Return the (X, Y) coordinate for the center point of the cell that contains the specified text.  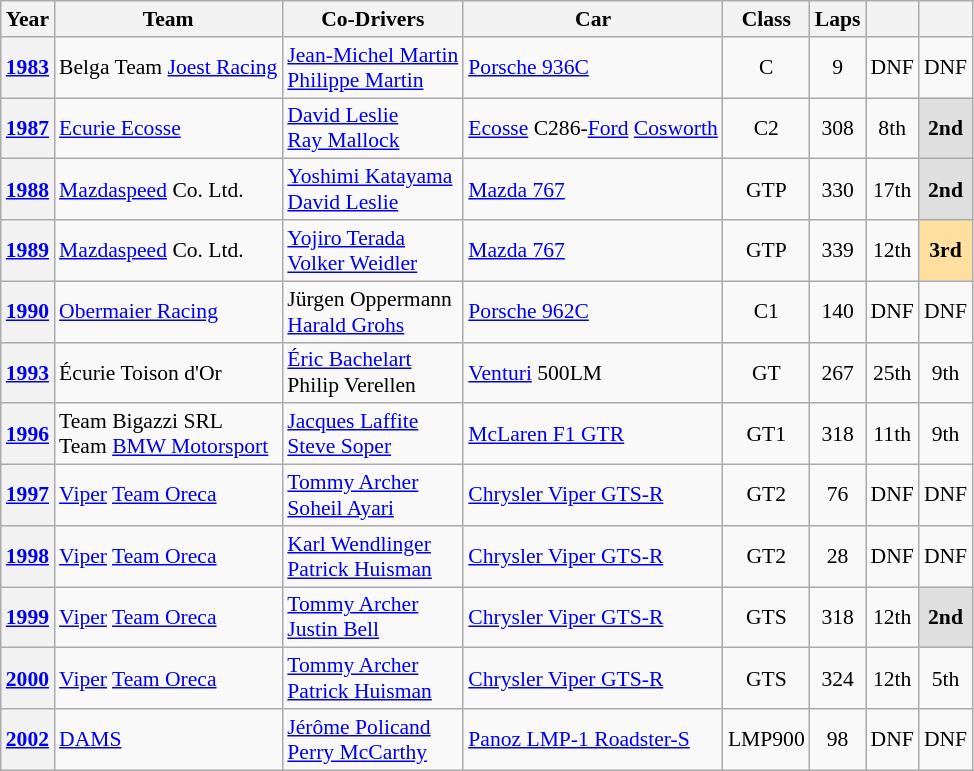
Ecurie Ecosse (168, 128)
Team Bigazzi SRL Team BMW Motorsport (168, 434)
Jérôme Policand Perry McCarthy (372, 740)
8th (892, 128)
1996 (28, 434)
267 (838, 372)
28 (838, 556)
98 (838, 740)
Porsche 936C (593, 68)
1988 (28, 190)
140 (838, 312)
Ecosse C286-Ford Cosworth (593, 128)
C2 (766, 128)
1999 (28, 618)
9 (838, 68)
1997 (28, 496)
330 (838, 190)
1989 (28, 250)
Belga Team Joest Racing (168, 68)
David Leslie Ray Mallock (372, 128)
Écurie Toison d'Or (168, 372)
Obermaier Racing (168, 312)
Year (28, 19)
308 (838, 128)
1998 (28, 556)
Tommy Archer Justin Bell (372, 618)
1993 (28, 372)
11th (892, 434)
Laps (838, 19)
17th (892, 190)
McLaren F1 GTR (593, 434)
DAMS (168, 740)
2002 (28, 740)
Class (766, 19)
5th (946, 678)
25th (892, 372)
1990 (28, 312)
76 (838, 496)
LMP900 (766, 740)
Karl Wendlinger Patrick Huisman (372, 556)
Éric Bachelart Philip Verellen (372, 372)
Team (168, 19)
C (766, 68)
Yojiro Terada Volker Weidler (372, 250)
Jacques Laffite Steve Soper (372, 434)
Car (593, 19)
Venturi 500LM (593, 372)
339 (838, 250)
C1 (766, 312)
3rd (946, 250)
1983 (28, 68)
Co-Drivers (372, 19)
Jürgen Oppermann Harald Grohs (372, 312)
Panoz LMP-1 Roadster-S (593, 740)
1987 (28, 128)
Tommy Archer Soheil Ayari (372, 496)
324 (838, 678)
GT (766, 372)
Porsche 962C (593, 312)
2000 (28, 678)
Yoshimi Katayama David Leslie (372, 190)
Tommy Archer Patrick Huisman (372, 678)
Jean-Michel Martin Philippe Martin (372, 68)
GT1 (766, 434)
